Determine the [x, y] coordinate at the center of the cell enclosing the given text.  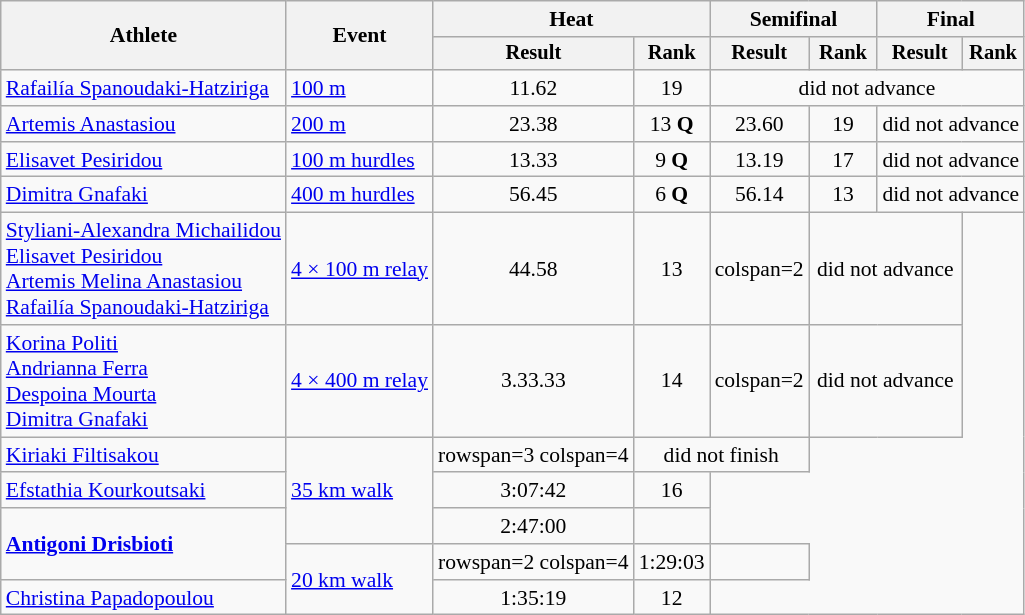
Final [950, 19]
3.33.33 [534, 381]
4 × 100 m relay [360, 269]
rowspan=2 colspan=4 [534, 562]
11.62 [534, 88]
100 m hurdles [360, 160]
100 m [360, 88]
Rafailía Spanoudaki-Hatziriga [144, 88]
17 [844, 160]
13.33 [534, 160]
56.45 [534, 195]
Heat [572, 19]
Korina Politi Andrianna Ferra Despoina Mourta Dimitra Gnafaki [144, 381]
2:47:00 [534, 526]
Styliani-Alexandra Michailidou Elisavet Pesiridou Artemis Melina Anastasiou Rafailía Spanoudaki-Hatziriga [144, 269]
Semifinal [794, 19]
3:07:42 [534, 491]
Athlete [144, 36]
200 m [360, 124]
1:29:03 [672, 562]
4 × 400 m relay [360, 381]
16 [672, 491]
9 Q [672, 160]
rowspan=3 colspan=4 [534, 455]
Dimitra Gnafaki [144, 195]
44.58 [534, 269]
400 m hurdles [360, 195]
6 Q [672, 195]
20 km walk [360, 580]
13.19 [760, 160]
Elisavet Pesiridou [144, 160]
Antigoni Drisbioti [144, 544]
23.60 [760, 124]
Kiriaki Filtisakou [144, 455]
did not finish [722, 455]
56.14 [760, 195]
Efstathia Kourkoutsaki [144, 491]
13 Q [672, 124]
Artemis Anastasiou [144, 124]
35 km walk [360, 490]
23.38 [534, 124]
14 [672, 381]
Event [360, 36]
